Return (x, y) of the center of cell containing provided text 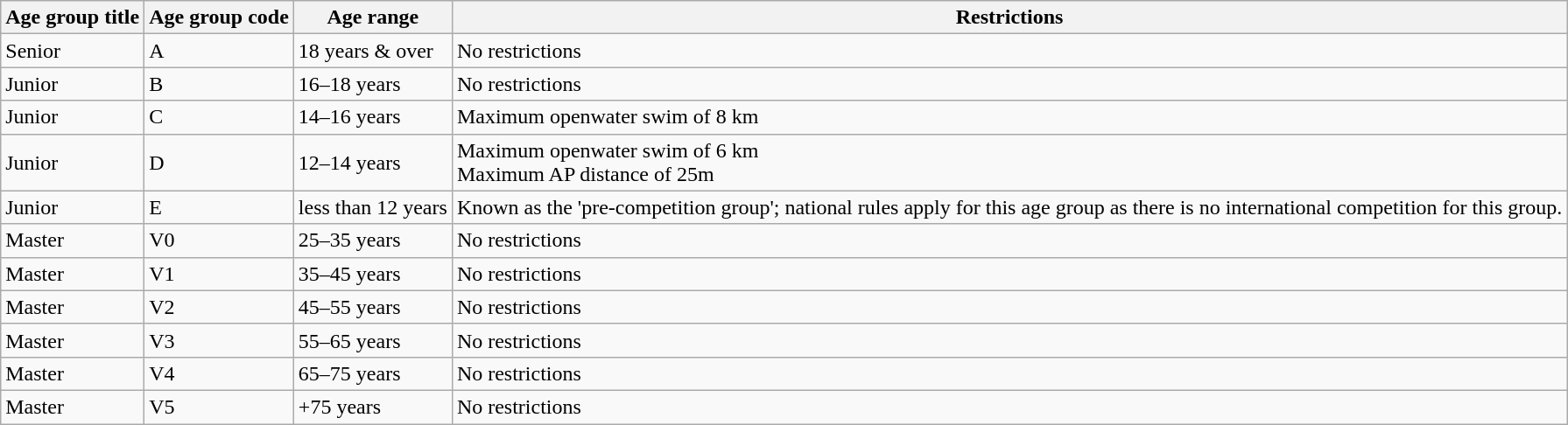
18 years & over (373, 51)
12–14 years (373, 163)
25–35 years (373, 240)
Known as the 'pre-competition group'; national rules apply for this age group as there is no international competition for this group. (1009, 207)
14–16 years (373, 117)
V2 (219, 307)
V5 (219, 407)
45–55 years (373, 307)
55–65 years (373, 340)
Maximum openwater swim of 8 km (1009, 117)
Restrictions (1009, 17)
C (219, 117)
Age group title (73, 17)
Age group code (219, 17)
less than 12 years (373, 207)
D (219, 163)
Senior (73, 51)
A (219, 51)
+75 years (373, 407)
V4 (219, 373)
B (219, 84)
35–45 years (373, 274)
Maximum openwater swim of 6 kmMaximum AP distance of 25m (1009, 163)
V1 (219, 274)
65–75 years (373, 373)
V0 (219, 240)
16–18 years (373, 84)
Age range (373, 17)
V3 (219, 340)
E (219, 207)
